Provide the (x, y) coordinate of the cell's center where the given text is located.  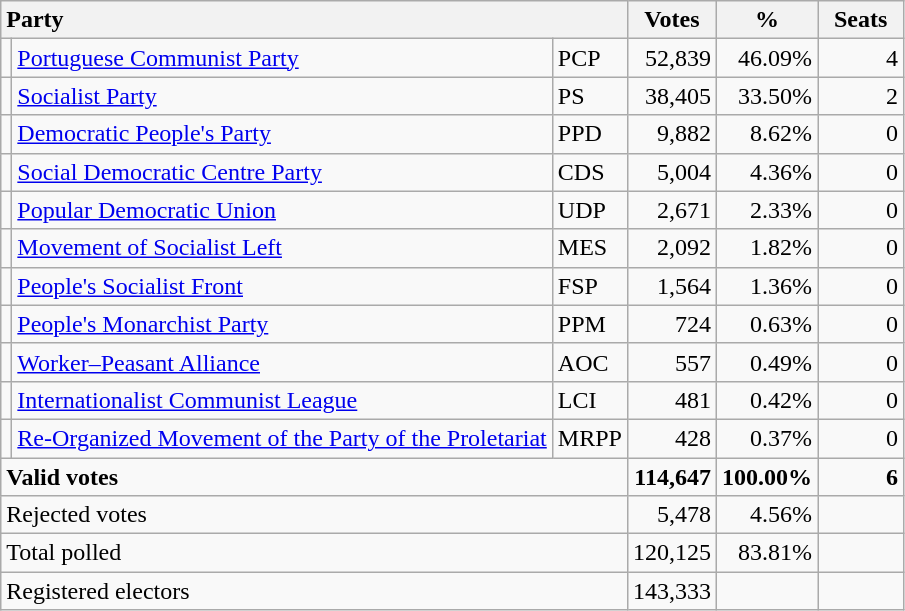
Popular Democratic Union (282, 210)
Socialist Party (282, 96)
MES (590, 248)
Movement of Socialist Left (282, 248)
AOC (590, 362)
Internationalist Communist League (282, 400)
481 (672, 400)
100.00% (766, 477)
114,647 (672, 477)
1.82% (766, 248)
6 (861, 477)
4.36% (766, 172)
People's Socialist Front (282, 286)
5,478 (672, 515)
MRPP (590, 438)
Rejected votes (314, 515)
0.37% (766, 438)
2.33% (766, 210)
Votes (672, 20)
People's Monarchist Party (282, 324)
Democratic People's Party (282, 134)
Registered electors (314, 591)
1.36% (766, 286)
33.50% (766, 96)
0.63% (766, 324)
Social Democratic Centre Party (282, 172)
Worker–Peasant Alliance (282, 362)
2 (861, 96)
0.49% (766, 362)
5,004 (672, 172)
2,671 (672, 210)
Portuguese Communist Party (282, 58)
8.62% (766, 134)
724 (672, 324)
LCI (590, 400)
38,405 (672, 96)
% (766, 20)
PPD (590, 134)
0.42% (766, 400)
83.81% (766, 553)
143,333 (672, 591)
PCP (590, 58)
PPM (590, 324)
46.09% (766, 58)
428 (672, 438)
PS (590, 96)
Seats (861, 20)
Total polled (314, 553)
Party (314, 20)
FSP (590, 286)
4.56% (766, 515)
CDS (590, 172)
9,882 (672, 134)
Valid votes (314, 477)
52,839 (672, 58)
4 (861, 58)
Re-Organized Movement of the Party of the Proletariat (282, 438)
2,092 (672, 248)
1,564 (672, 286)
120,125 (672, 553)
UDP (590, 210)
557 (672, 362)
